Provide the (X, Y) coordinate of the cell's center where the given text is located.  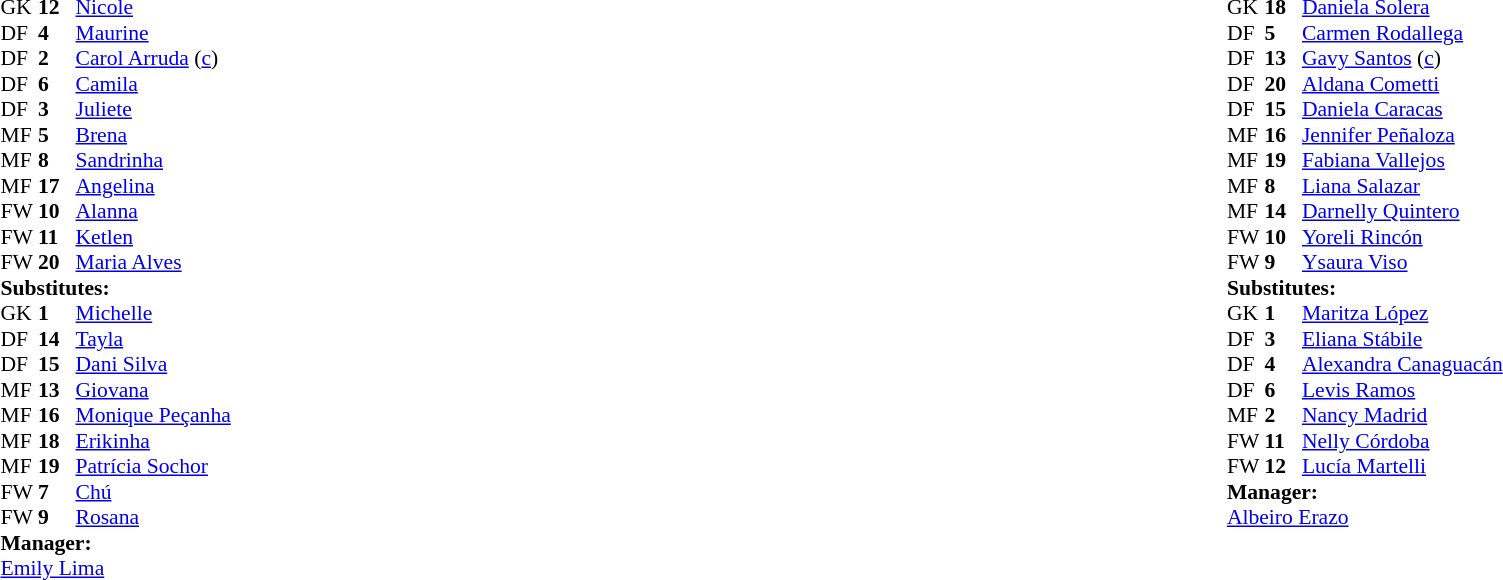
12 (1283, 467)
Jennifer Peñaloza (1402, 135)
Giovana (154, 390)
Darnelly Quintero (1402, 211)
Maritza López (1402, 313)
Tayla (154, 339)
Erikinha (154, 441)
Dani Silva (154, 365)
Yoreli Rincón (1402, 237)
Rosana (154, 517)
Aldana Cometti (1402, 84)
Daniela Caracas (1402, 109)
Fabiana Vallejos (1402, 161)
Camila (154, 84)
Michelle (154, 313)
17 (57, 186)
Chú (154, 492)
Alanna (154, 211)
7 (57, 492)
18 (57, 441)
Patrícia Sochor (154, 467)
Eliana Stábile (1402, 339)
Liana Salazar (1402, 186)
Carmen Rodallega (1402, 33)
Alexandra Canaguacán (1402, 365)
Brena (154, 135)
Maria Alves (154, 263)
Maurine (154, 33)
Ketlen (154, 237)
Levis Ramos (1402, 390)
Albeiro Erazo (1365, 517)
Lucía Martelli (1402, 467)
Angelina (154, 186)
Carol Arruda (c) (154, 59)
Nancy Madrid (1402, 415)
Juliete (154, 109)
Nelly Córdoba (1402, 441)
Gavy Santos (c) (1402, 59)
Monique Peçanha (154, 415)
Sandrinha (154, 161)
Ysaura Viso (1402, 263)
